Detect which cell encompasses the target text, then output its [x, y] center coordinate. 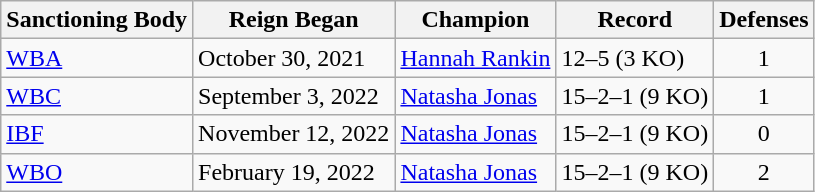
Reign Began [294, 20]
Hannah Rankin [476, 58]
Defenses [764, 20]
Sanctioning Body [97, 20]
WBO [97, 172]
WBA [97, 58]
WBC [97, 96]
2 [764, 172]
12–5 (3 KO) [635, 58]
Record [635, 20]
November 12, 2022 [294, 134]
Champion [476, 20]
IBF [97, 134]
February 19, 2022 [294, 172]
September 3, 2022 [294, 96]
October 30, 2021 [294, 58]
0 [764, 134]
